Capture the cell that displays the provided text and extract its [X, Y] central coordinate. 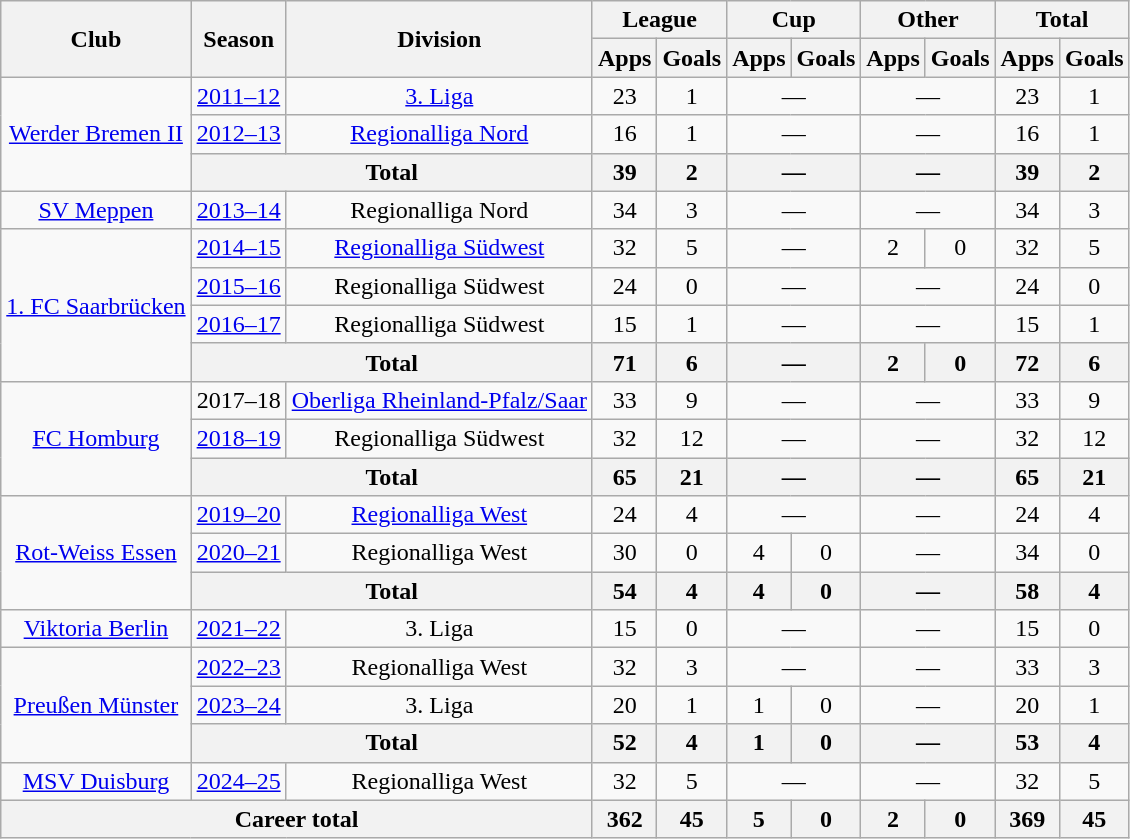
Other [928, 20]
Club [96, 39]
2018–19 [238, 438]
Werder Bremen II [96, 134]
Rot-Weiss Essen [96, 553]
362 [624, 819]
52 [624, 743]
Cup [794, 20]
2021–22 [238, 629]
71 [624, 362]
2019–20 [238, 515]
54 [624, 591]
1. FC Saarbrücken [96, 305]
58 [1027, 591]
72 [1027, 362]
53 [1027, 743]
FC Homburg [96, 438]
30 [624, 553]
2017–18 [238, 400]
Preußen Münster [96, 705]
Division [439, 39]
2024–25 [238, 781]
369 [1027, 819]
2020–21 [238, 553]
Oberliga Rheinland-Pfalz/Saar [439, 400]
2014–15 [238, 248]
Viktoria Berlin [96, 629]
MSV Duisburg [96, 781]
2023–24 [238, 705]
2015–16 [238, 286]
League [659, 20]
2022–23 [238, 667]
Career total [297, 819]
2012–13 [238, 134]
2011–12 [238, 96]
Season [238, 39]
2016–17 [238, 324]
2013–14 [238, 210]
SV Meppen [96, 210]
